Locate the cell with the specified text and output its [X, Y] center coordinate. 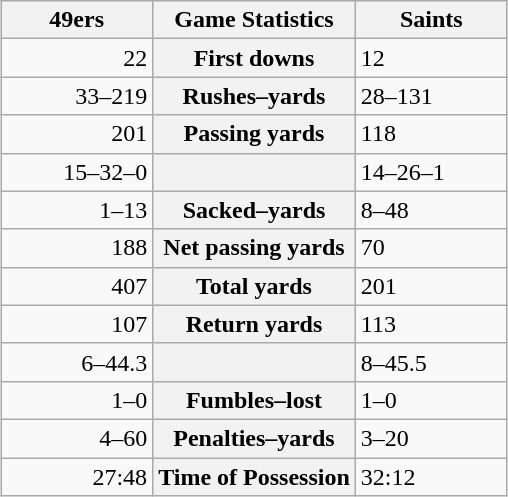
Sacked–yards [254, 210]
Passing yards [254, 134]
Game Statistics [254, 20]
Fumbles–lost [254, 400]
1–13 [77, 210]
Saints [431, 20]
22 [77, 58]
32:12 [431, 477]
Rushes–yards [254, 96]
Time of Possession [254, 477]
27:48 [77, 477]
8–48 [431, 210]
12 [431, 58]
Penalties–yards [254, 438]
107 [77, 324]
Return yards [254, 324]
14–26–1 [431, 172]
3–20 [431, 438]
15–32–0 [77, 172]
70 [431, 248]
28–131 [431, 96]
188 [77, 248]
First downs [254, 58]
407 [77, 286]
Total yards [254, 286]
Net passing yards [254, 248]
8–45.5 [431, 362]
49ers [77, 20]
6–44.3 [77, 362]
113 [431, 324]
118 [431, 134]
33–219 [77, 96]
4–60 [77, 438]
